From the cell containing the given text, extract its center point as [x, y] coordinate. 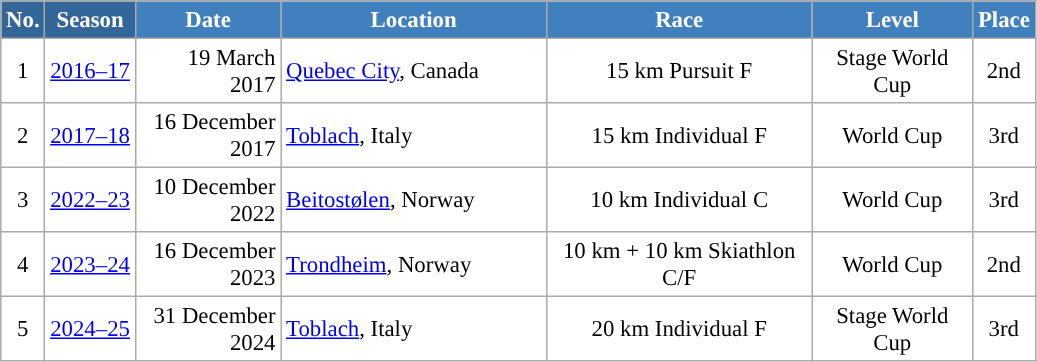
Quebec City, Canada [414, 72]
2 [23, 136]
Place [1004, 20]
No. [23, 20]
2024–25 [90, 330]
1 [23, 72]
16 December 2023 [208, 264]
10 December 2022 [208, 200]
31 December 2024 [208, 330]
16 December 2017 [208, 136]
15 km Individual F [679, 136]
2017–18 [90, 136]
2016–17 [90, 72]
Level [892, 20]
Race [679, 20]
5 [23, 330]
2023–24 [90, 264]
10 km Individual C [679, 200]
Date [208, 20]
15 km Pursuit F [679, 72]
19 March 2017 [208, 72]
10 km + 10 km Skiathlon C/F [679, 264]
Season [90, 20]
2022–23 [90, 200]
20 km Individual F [679, 330]
Location [414, 20]
Trondheim, Norway [414, 264]
4 [23, 264]
Beitostølen, Norway [414, 200]
3 [23, 200]
